Capture the cell that displays the provided text and extract its [x, y] central coordinate. 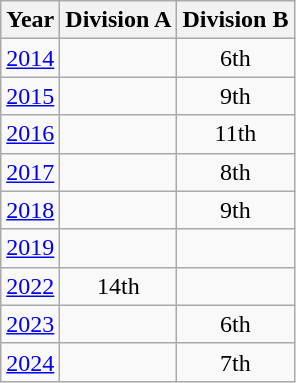
2018 [30, 210]
Year [30, 20]
2024 [30, 362]
2017 [30, 172]
2016 [30, 134]
11th [236, 134]
2022 [30, 286]
2023 [30, 324]
7th [236, 362]
2019 [30, 248]
2015 [30, 96]
Division A [118, 20]
8th [236, 172]
2014 [30, 58]
14th [118, 286]
Division B [236, 20]
